Provide the [X, Y] coordinate of the cell's center where the given text is located.  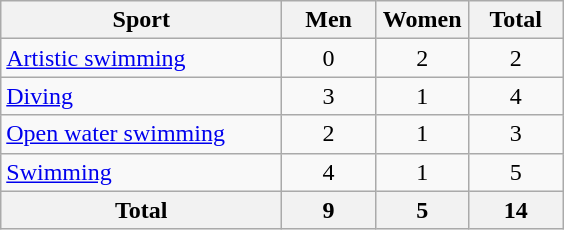
Swimming [142, 172]
Men [329, 20]
Sport [142, 20]
9 [329, 210]
Women [422, 20]
Diving [142, 96]
Artistic swimming [142, 58]
0 [329, 58]
14 [516, 210]
Open water swimming [142, 134]
